Scan for the cell matching the given text and deliver its (X, Y) coordinate at center. 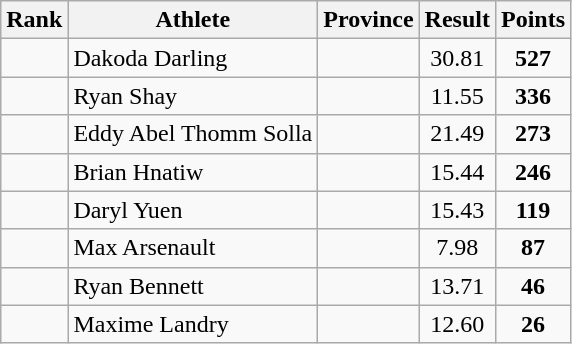
Daryl Yuen (193, 210)
11.55 (457, 96)
21.49 (457, 134)
Ryan Shay (193, 96)
527 (532, 58)
12.60 (457, 324)
Ryan Bennett (193, 286)
15.43 (457, 210)
336 (532, 96)
119 (532, 210)
Brian Hnatiw (193, 172)
30.81 (457, 58)
Dakoda Darling (193, 58)
46 (532, 286)
Result (457, 20)
15.44 (457, 172)
26 (532, 324)
Maxime Landry (193, 324)
Rank (34, 20)
Eddy Abel Thomm Solla (193, 134)
7.98 (457, 248)
246 (532, 172)
Athlete (193, 20)
273 (532, 134)
Province (368, 20)
13.71 (457, 286)
Max Arsenault (193, 248)
Points (532, 20)
87 (532, 248)
